Scan for the cell matching the given text and deliver its [x, y] coordinate at center. 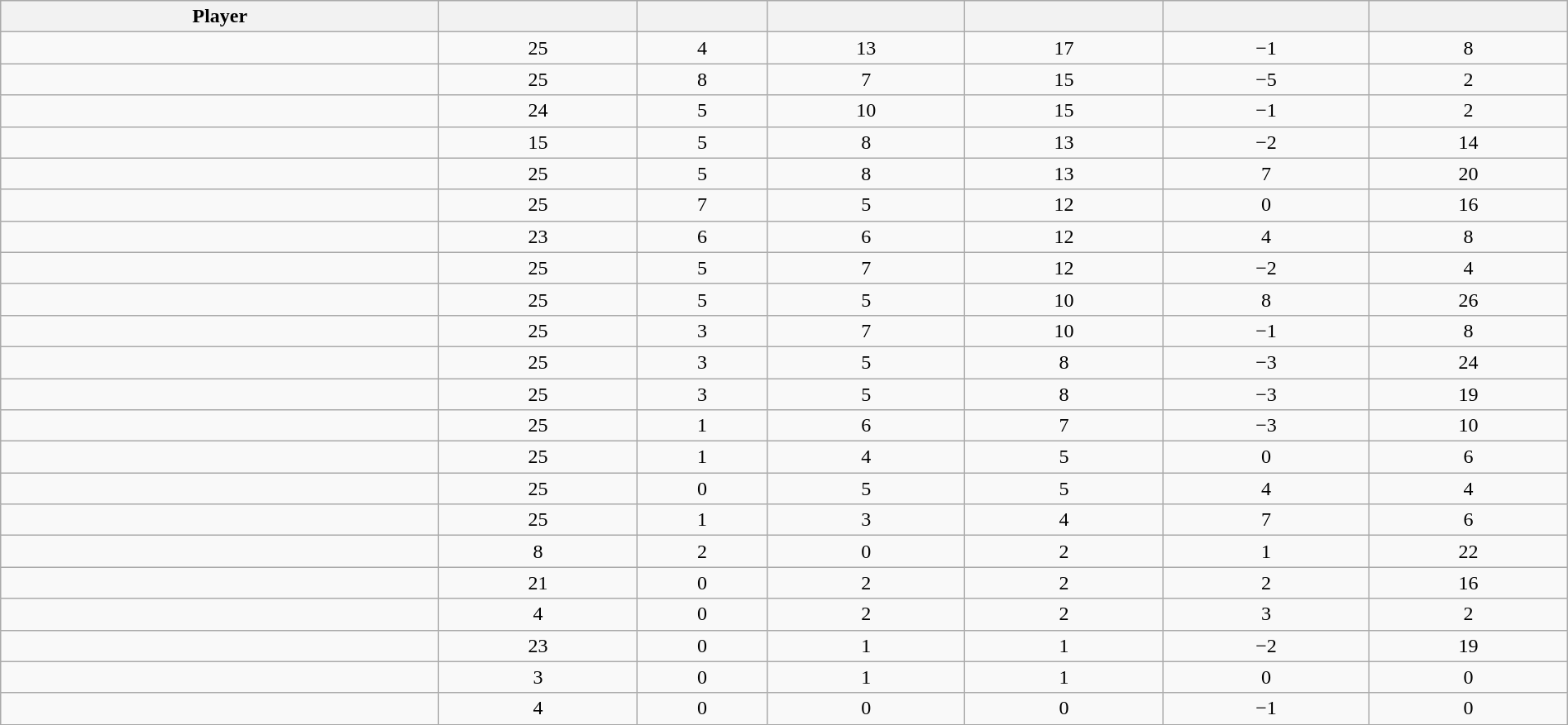
−5 [1266, 79]
22 [1469, 551]
20 [1469, 174]
14 [1469, 142]
17 [1064, 48]
Player [220, 17]
21 [538, 583]
26 [1469, 299]
